Provide the (x, y) coordinate of the cell's center where the given text is located.  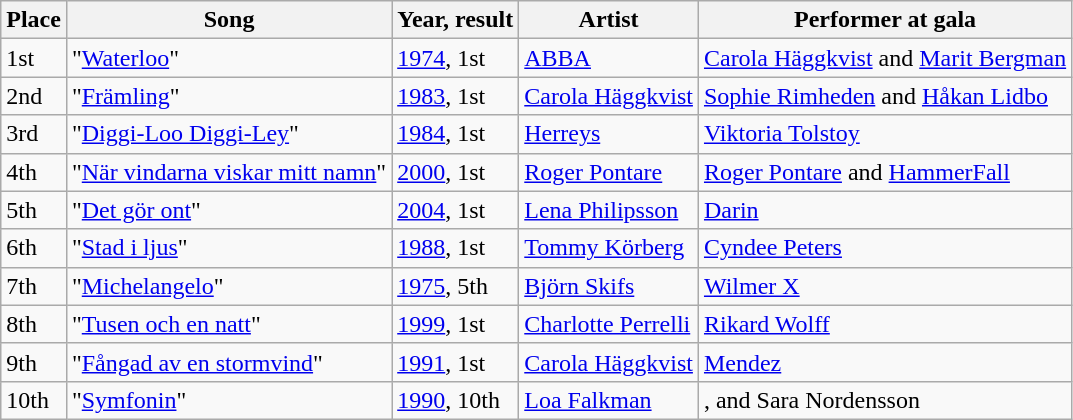
Wilmer X (884, 286)
Charlotte Perrelli (609, 324)
9th (34, 362)
"Det gör ont" (228, 210)
2004, 1st (456, 210)
8th (34, 324)
1991, 1st (456, 362)
Sophie Rimheden and Håkan Lidbo (884, 96)
Viktoria Tolstoy (884, 134)
Mendez (884, 362)
4th (34, 172)
Artist (609, 20)
Loa Falkman (609, 400)
"Diggi-Loo Diggi-Ley" (228, 134)
"Waterloo" (228, 58)
1st (34, 58)
Lena Philipsson (609, 210)
1999, 1st (456, 324)
"Stad i ljus" (228, 248)
2000, 1st (456, 172)
1990, 10th (456, 400)
3rd (34, 134)
, and Sara Nordensson (884, 400)
1974, 1st (456, 58)
Darin (884, 210)
6th (34, 248)
"När vindarna viskar mitt namn" (228, 172)
Place (34, 20)
"Fångad av en stormvind" (228, 362)
5th (34, 210)
Rikard Wolff (884, 324)
"Tusen och en natt" (228, 324)
1988, 1st (456, 248)
7th (34, 286)
Year, result (456, 20)
Cyndee Peters (884, 248)
Song (228, 20)
Roger Pontare (609, 172)
Tommy Körberg (609, 248)
"Michelangelo" (228, 286)
Performer at gala (884, 20)
1984, 1st (456, 134)
1983, 1st (456, 96)
"Främling" (228, 96)
Björn Skifs (609, 286)
1975, 5th (456, 286)
2nd (34, 96)
Roger Pontare and HammerFall (884, 172)
Carola Häggkvist and Marit Bergman (884, 58)
10th (34, 400)
Herreys (609, 134)
"Symfonin" (228, 400)
ABBA (609, 58)
